Determine the (x, y) coordinate at the center of the cell enclosing the given text.  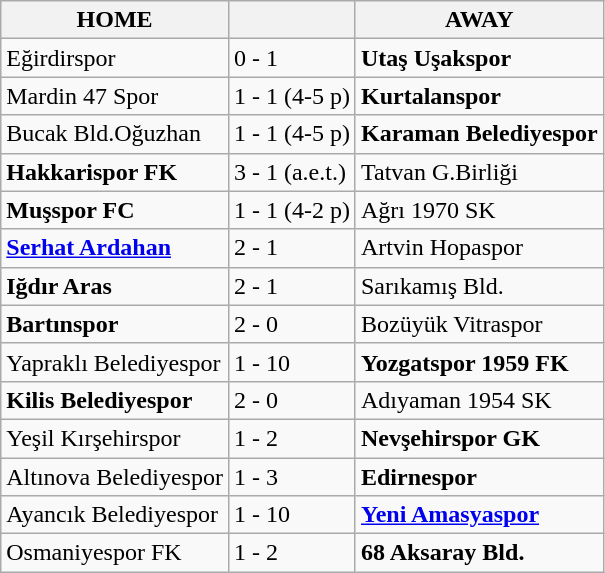
1 - 1 (4-2 p) (292, 210)
Iğdır Aras (115, 286)
Utaş Uşakspor (479, 58)
Yapraklı Belediyespor (115, 362)
Mardin 47 Spor (115, 96)
Muşspor FC (115, 210)
0 - 1 (292, 58)
Adıyaman 1954 SK (479, 400)
68 Aksaray Bld. (479, 553)
Yeşil Kırşehirspor (115, 438)
Yozgatspor 1959 FK (479, 362)
Sarıkamış Bld. (479, 286)
Altınova Belediyespor (115, 477)
Karaman Belediyespor (479, 134)
3 - 1 (a.e.t.) (292, 172)
Ağrı 1970 SK (479, 210)
1 - 3 (292, 477)
Nevşehirspor GK (479, 438)
Tatvan G.Birliği (479, 172)
HOME (115, 20)
Bartınspor (115, 324)
Kilis Belediyespor (115, 400)
AWAY (479, 20)
Osmaniyespor FK (115, 553)
Kurtalanspor (479, 96)
Bozüyük Vitraspor (479, 324)
Ayancık Belediyespor (115, 515)
Yeni Amasyaspor (479, 515)
Artvin Hopaspor (479, 248)
Eğirdirspor (115, 58)
Serhat Ardahan (115, 248)
Hakkarispor FK (115, 172)
Bucak Bld.Oğuzhan (115, 134)
Edirnespor (479, 477)
